From the cell containing the given text, extract its center point as (X, Y) coordinate. 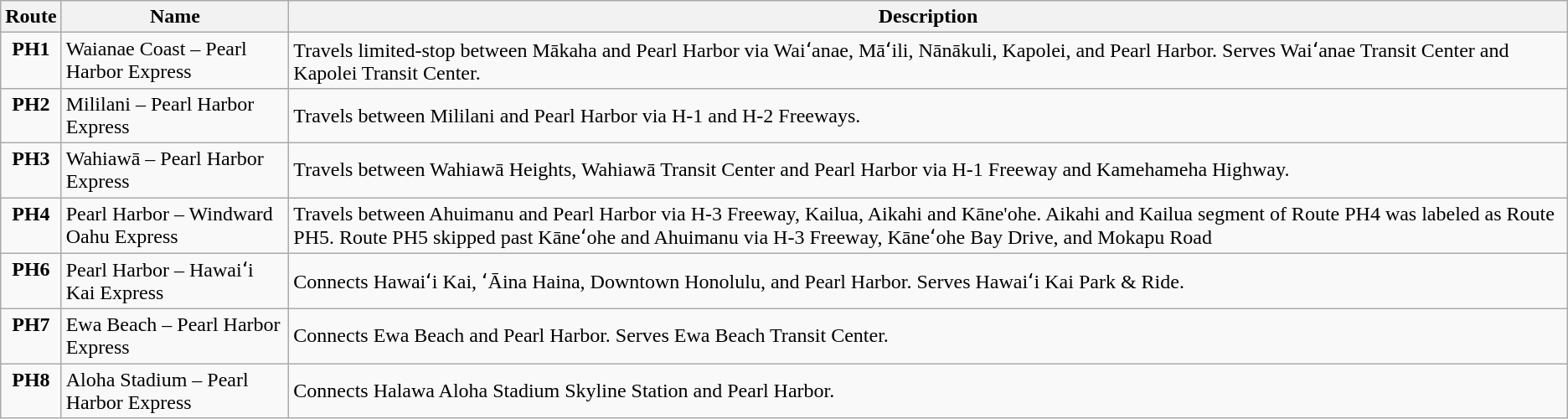
PH8 (31, 391)
Name (175, 17)
Aloha Stadium – Pearl Harbor Express (175, 391)
Travels between Wahiawā Heights, Wahiawā Transit Center and Pearl Harbor via H-1 Freeway and Kamehameha Highway. (928, 169)
Pearl Harbor – Hawaiʻi Kai Express (175, 282)
Connects Ewa Beach and Pearl Harbor. Serves Ewa Beach Transit Center. (928, 337)
Route (31, 17)
Waianae Coast – Pearl Harbor Express (175, 60)
Connects Halawa Aloha Stadium Skyline Station and Pearl Harbor. (928, 391)
PH3 (31, 169)
Wahiawā – Pearl Harbor Express (175, 169)
Mililani – Pearl Harbor Express (175, 116)
PH1 (31, 60)
PH6 (31, 282)
Connects Hawaiʻi Kai, ʻĀina Haina, Downtown Honolulu, and Pearl Harbor. Serves Hawaiʻi Kai Park & Ride. (928, 282)
Pearl Harbor – Windward Oahu Express (175, 226)
PH7 (31, 337)
Travels between Mililani and Pearl Harbor via H-1 and H-2 Freeways. (928, 116)
PH4 (31, 226)
Description (928, 17)
Ewa Beach – Pearl Harbor Express (175, 337)
PH2 (31, 116)
